Capture the cell that displays the provided text and extract its [x, y] central coordinate. 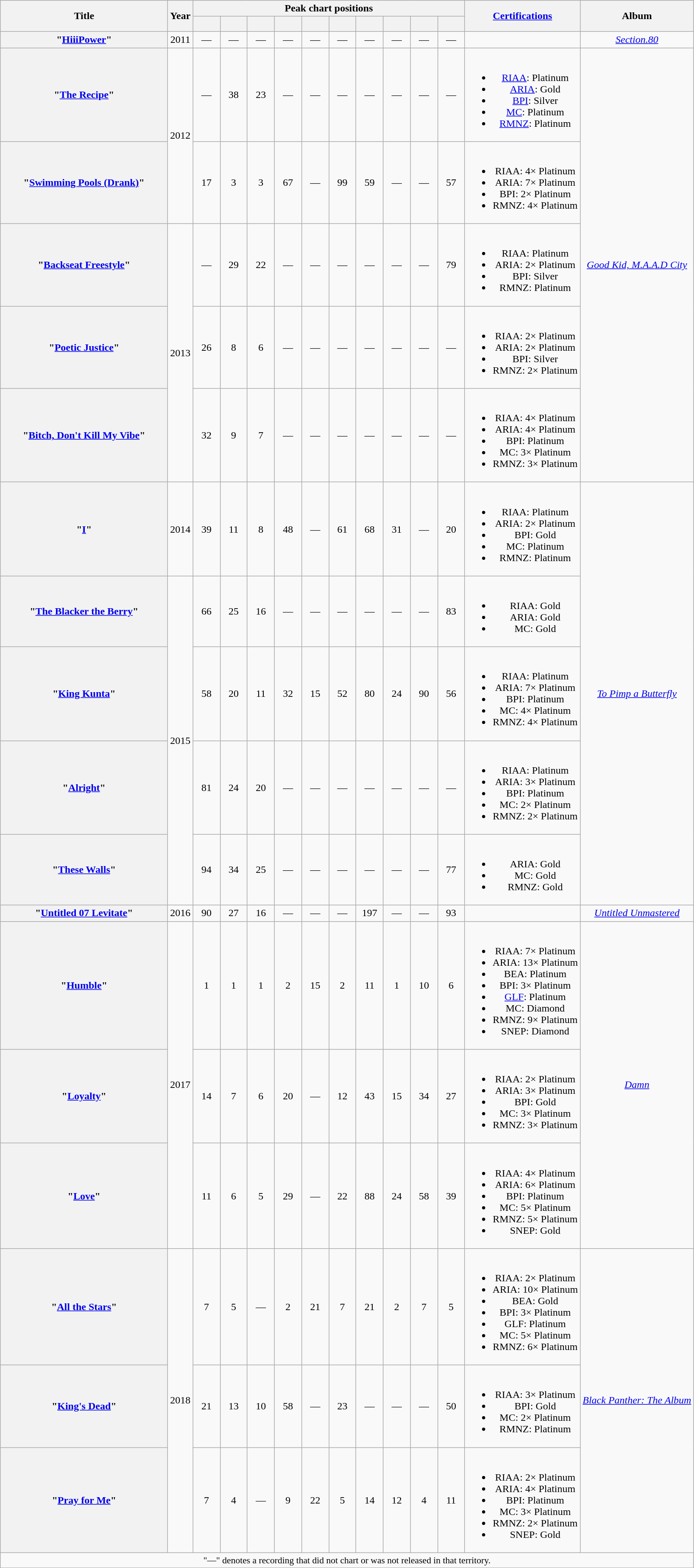
197 [370, 913]
RIAA: 2× PlatinumARIA: 2× PlatinumBPI: SilverRMNZ: 2× Platinum [522, 347]
Good Kid, M.A.A.D City [637, 265]
79 [451, 265]
2014 [181, 529]
"I" [84, 529]
2018 [181, 1400]
Section.80 [637, 39]
2015 [181, 741]
2017 [181, 1085]
2011 [181, 39]
Damn [637, 1085]
"Loyalty" [84, 1096]
83 [451, 612]
RIAA: GoldARIA: GoldMC: Gold [522, 612]
77 [451, 869]
2016 [181, 913]
"King's Dead" [84, 1406]
Album [637, 16]
"All the Stars" [84, 1306]
88 [370, 1196]
Year [181, 16]
17 [206, 183]
RIAA: PlatinumARIA: 3× PlatinumBPI: PlatinumMC: 2× PlatinumRMNZ: 2× Platinum [522, 787]
13 [234, 1406]
48 [288, 529]
61 [343, 529]
RIAA: 4× PlatinumARIA: 6× PlatinumBPI: PlatinumMC: 5× PlatinumRMNZ: 5× PlatinumSNEP: Gold [522, 1196]
93 [451, 913]
"HiiiPower" [84, 39]
RIAA: 4× PlatinumARIA: 4× PlatinumBPI: PlatinumMC: 3× PlatinumRMNZ: 3× Platinum [522, 435]
50 [451, 1406]
"Love" [84, 1196]
"Poetic Justice" [84, 347]
"Alright" [84, 787]
26 [206, 347]
RIAA: PlatinumARIA: 7× PlatinumBPI: PlatinumMC: 4× PlatinumRMNZ: 4× Platinum [522, 694]
80 [370, 694]
RIAA: 2× PlatinumARIA: 3× PlatinumBPI: GoldMC: 3× PlatinumRMNZ: 3× Platinum [522, 1096]
2013 [181, 353]
RIAA: 4× PlatinumARIA: 7× PlatinumBPI: 2× PlatinumRMNZ: 4× Platinum [522, 183]
56 [451, 694]
"—" denotes a recording that did not chart or was not released in that territory. [347, 1560]
2012 [181, 136]
66 [206, 612]
38 [234, 94]
99 [343, 183]
68 [370, 529]
Certifications [522, 16]
RIAA: PlatinumARIA: 2× PlatinumBPI: SilverRMNZ: Platinum [522, 265]
"Bitch, Don't Kill My Vibe" [84, 435]
"King Kunta" [84, 694]
"Pray for Me" [84, 1500]
"The Recipe" [84, 94]
31 [397, 529]
59 [370, 183]
94 [206, 869]
Black Panther: The Album [637, 1400]
RIAA: PlatinumARIA: GoldBPI: SilverMC: PlatinumRMNZ: Platinum [522, 94]
43 [370, 1096]
Peak chart positions [329, 8]
"Humble" [84, 985]
81 [206, 787]
RIAA: 2× PlatinumARIA: 10× PlatinumBEA: GoldBPI: 3× PlatinumGLF: PlatinumMC: 5× PlatinumRMNZ: 6× Platinum [522, 1306]
RIAA: 7× PlatinumARIA: 13× PlatinumBEA: PlatinumBPI: 3× PlatinumGLF: PlatinumMC: DiamondRMNZ: 9× PlatinumSNEP: Diamond [522, 985]
RIAA: PlatinumARIA: 2× PlatinumBPI: GoldMC: PlatinumRMNZ: Platinum [522, 529]
"Untitled 07 Levitate" [84, 913]
57 [451, 183]
"Backseat Freestyle" [84, 265]
"Swimming Pools (Drank)" [84, 183]
"These Walls" [84, 869]
ARIA: GoldMC: GoldRMNZ: Gold [522, 869]
Title [84, 16]
67 [288, 183]
To Pimp a Butterfly [637, 694]
52 [343, 694]
RIAA: 3× PlatinumBPI: GoldMC: 2× PlatinumRMNZ: Platinum [522, 1406]
RIAA: 2× PlatinumARIA: 4× PlatinumBPI: PlatinumMC: 3× PlatinumRMNZ: 2× PlatinumSNEP: Gold [522, 1500]
"The Blacker the Berry" [84, 612]
Untitled Unmastered [637, 913]
